Identify which cell holds the provided text, then report its (X, Y) central coordinate. 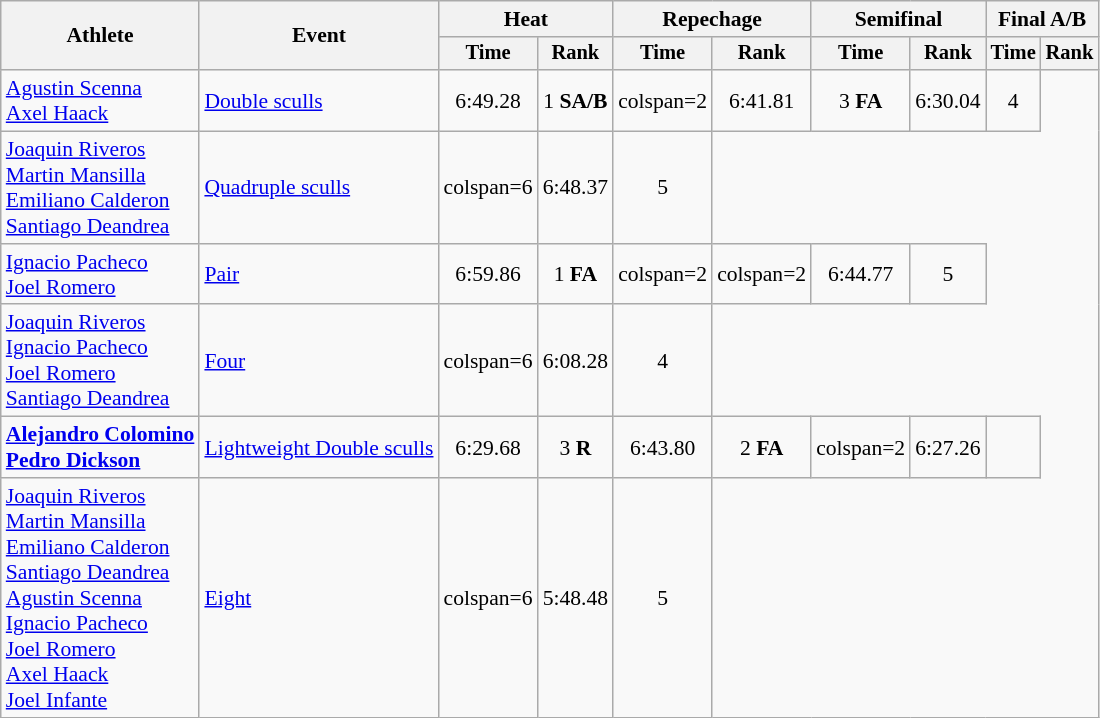
6:08.28 (576, 361)
1 SA/B (576, 100)
1 FA (576, 274)
Pair (318, 274)
6:43.80 (662, 448)
Heat (526, 19)
Alejandro ColominoPedro Dickson (100, 448)
Repechage (712, 19)
6:49.28 (488, 100)
Lightweight Double sculls (318, 448)
Final A/B (1042, 19)
Agustin ScennaAxel Haack (100, 100)
Joaquin RiverosMartin MansillaEmiliano CalderonSantiago DeandreaAgustin ScennaIgnacio PachecoJoel RomeroAxel HaackJoel Infante (100, 598)
5:48.48 (576, 598)
3 FA (860, 100)
Joaquin RiverosIgnacio PachecoJoel RomeroSantiago Deandrea (100, 361)
Double sculls (318, 100)
6:48.37 (576, 188)
Eight (318, 598)
Quadruple sculls (318, 188)
Joaquin RiverosMartin MansillaEmiliano CalderonSantiago Deandrea (100, 188)
6:44.77 (860, 274)
Athlete (100, 36)
6:59.86 (488, 274)
3 R (576, 448)
Semifinal (898, 19)
Ignacio PachecoJoel Romero (100, 274)
6:41.81 (762, 100)
Event (318, 36)
6:27.26 (948, 448)
6:29.68 (488, 448)
Four (318, 361)
2 FA (762, 448)
6:30.04 (948, 100)
